From the cell containing the given text, extract its center point as [X, Y] coordinate. 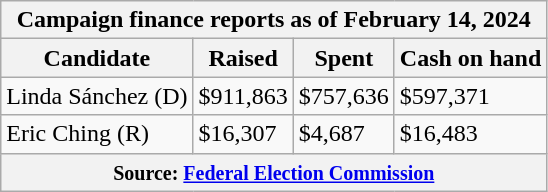
$4,687 [344, 134]
Campaign finance reports as of February 14, 2024 [274, 20]
Raised [243, 58]
$911,863 [243, 96]
$597,371 [470, 96]
Candidate [97, 58]
$16,307 [243, 134]
Linda Sánchez (D) [97, 96]
$757,636 [344, 96]
Cash on hand [470, 58]
Spent [344, 58]
Source: Federal Election Commission [274, 172]
$16,483 [470, 134]
Eric Ching (R) [97, 134]
